Capture the cell that displays the provided text and extract its [X, Y] central coordinate. 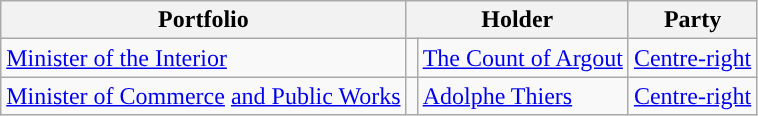
Party [692, 20]
Holder [517, 20]
Adolphe Thiers [522, 96]
The Count of Argout [522, 58]
Minister of Commerce and Public Works [204, 96]
Portfolio [204, 20]
Minister of the Interior [204, 58]
